For the text-containing cell, return its midpoint in (x, y) coordinate format. 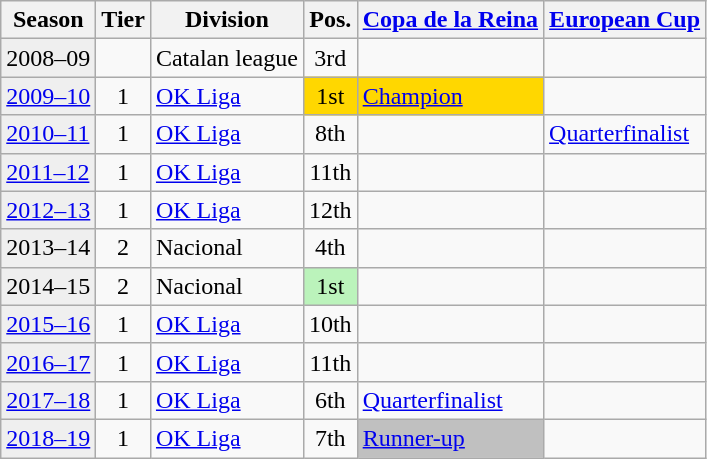
2015–16 (48, 324)
Catalan league (226, 58)
2009–10 (48, 96)
Pos. (330, 20)
2017–18 (48, 400)
Tier (124, 20)
2014–15 (48, 286)
2013–14 (48, 248)
12th (330, 210)
6th (330, 400)
Runner-up (450, 438)
2010–11 (48, 134)
4th (330, 248)
7th (330, 438)
10th (330, 324)
2016–17 (48, 362)
Copa de la Reina (450, 20)
Champion (450, 96)
2018–19 (48, 438)
8th (330, 134)
2011–12 (48, 172)
Season (48, 20)
2012–13 (48, 210)
European Cup (625, 20)
2008–09 (48, 58)
Division (226, 20)
3rd (330, 58)
